Search for the cell housing the specified text and yield its (X, Y) center coordinate. 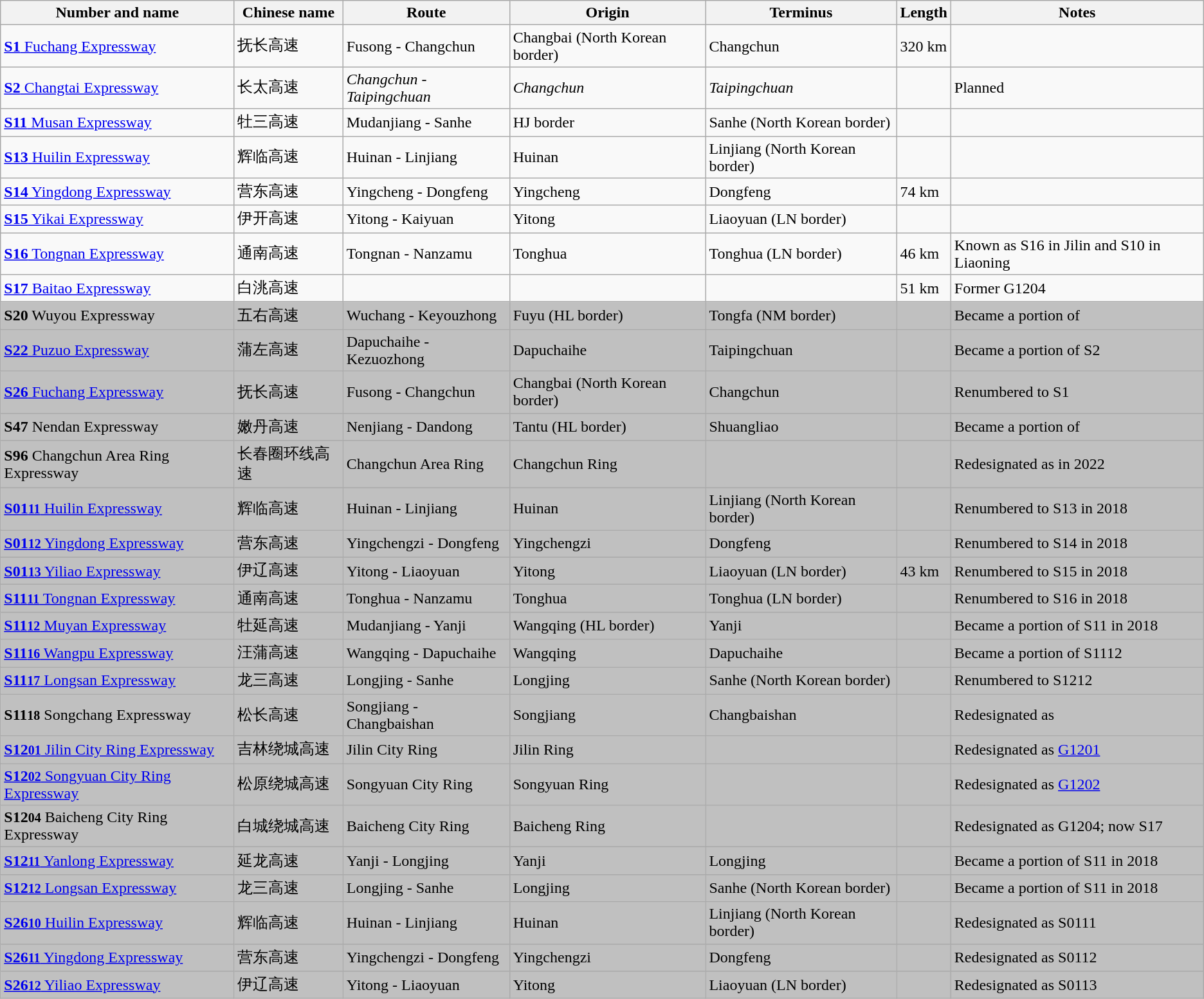
Route (426, 13)
Changchun Area Ring (426, 464)
S1118 Songchang Expressway (117, 715)
Redesignated as G1201 (1077, 750)
牡延高速 (288, 625)
长春圈环线高速 (288, 464)
Known as S16 in Jilin and S10 in Liaoning (1077, 253)
S15 Yikai Expressway (117, 219)
S0112 Yingdong Expressway (117, 544)
S1 Fuchang Expressway (117, 46)
S1204 Baicheng City Ring Expressway (117, 826)
S14 Yingdong Expressway (117, 192)
Wuchang - Keyouzhong (426, 315)
Became a portion of S2 (1077, 350)
Redesignated as in 2022 (1077, 464)
Redesignated as (1077, 715)
Tantu (HL border) (607, 427)
Number and name (117, 13)
Changchun - Taipingchuan (426, 87)
Length (924, 13)
S26 Fuchang Expressway (117, 392)
Yingcheng - Dongfeng (426, 192)
S17 Baitao Expressway (117, 288)
S1116 Wangpu Expressway (117, 654)
S47 Nendan Expressway (117, 427)
Changbaishan (801, 715)
延龙高速 (288, 861)
白城绕城高速 (288, 826)
51 km (924, 288)
Redesignated as G1202 (1077, 785)
汪蒲高速 (288, 654)
Songyuan City Ring (426, 785)
43 km (924, 571)
S96 Changchun Area Ring Expressway (117, 464)
Yanji - Longjing (426, 861)
Mudanjiang - Yanji (426, 625)
Became a portion of S1112 (1077, 654)
Tongfa (NM border) (801, 315)
S1212 Longsan Expressway (117, 888)
S22 Puzuo Expressway (117, 350)
Yitong - Kaiyuan (426, 219)
Redesignated as S0111 (1077, 922)
Tonghua - Nanzamu (426, 598)
74 km (924, 192)
Mudanjiang - Sanhe (426, 122)
Redesignated as G1204; now S17 (1077, 826)
Tongnan - Nanzamu (426, 253)
46 km (924, 253)
Chinese name (288, 13)
五右高速 (288, 315)
S1211 Yanlong Expressway (117, 861)
Renumbered to S1212 (1077, 681)
S0111 Huilin Expressway (117, 509)
牡三高速 (288, 122)
Songyuan Ring (607, 785)
Notes (1077, 13)
S16 Tongnan Expressway (117, 253)
Baicheng City Ring (426, 826)
Jilin City Ring (426, 750)
Terminus (801, 13)
S0113 Yiliao Expressway (117, 571)
Renumbered to S15 in 2018 (1077, 571)
320 km (924, 46)
Planned (1077, 87)
Shuangliao (801, 427)
Nenjiang - Dandong (426, 427)
S1117 Longsan Expressway (117, 681)
松原绕城高速 (288, 785)
S2610 Huilin Expressway (117, 922)
Former G1204 (1077, 288)
Changchun Ring (607, 464)
Songjiang (607, 715)
Wangqing (607, 654)
Wangqing (HL border) (607, 625)
S1201 Jilin City Ring Expressway (117, 750)
S2 Changtai Expressway (117, 87)
S1202 Songyuan City Ring Expressway (117, 785)
S11 Musan Expressway (117, 122)
Fuyu (HL border) (607, 315)
Renumbered to S1 (1077, 392)
Jilin Ring (607, 750)
松长高速 (288, 715)
Songjiang - Changbaishan (426, 715)
Origin (607, 13)
Redesignated as S0113 (1077, 985)
吉林绕城高速 (288, 750)
S1111 Tongnan Expressway (117, 598)
白洮高速 (288, 288)
Renumbered to S13 in 2018 (1077, 509)
S20 Wuyou Expressway (117, 315)
Dapuchaihe - Kezuozhong (426, 350)
Yingcheng (607, 192)
Renumbered to S14 in 2018 (1077, 544)
HJ border (607, 122)
Baicheng Ring (607, 826)
Wangqing - Dapuchaihe (426, 654)
嫩丹高速 (288, 427)
蒲左高速 (288, 350)
S13 Huilin Expressway (117, 157)
S2612 Yiliao Expressway (117, 985)
S1112 Muyan Expressway (117, 625)
长太高速 (288, 87)
Redesignated as S0112 (1077, 957)
Renumbered to S16 in 2018 (1077, 598)
伊开高速 (288, 219)
S2611 Yingdong Expressway (117, 957)
